Provide the (X, Y) coordinate of the cell's center where the given text is located.  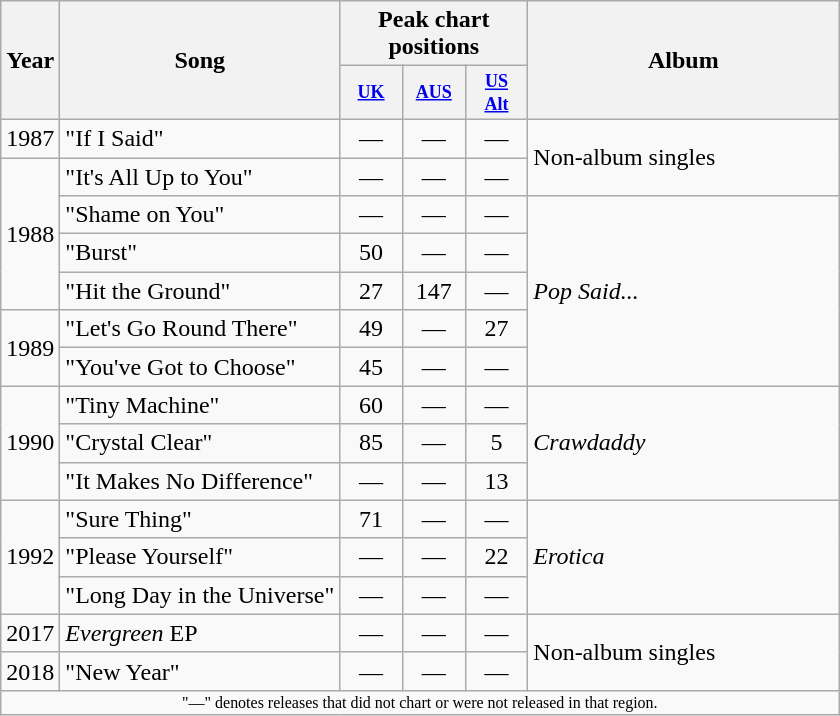
"You've Got to Choose" (200, 367)
2018 (30, 671)
2017 (30, 633)
Year (30, 60)
5 (496, 443)
Evergreen EP (200, 633)
"Hit the Ground" (200, 291)
"Please Yourself" (200, 557)
"Long Day in the Universe" (200, 595)
Peak chart positions (434, 34)
49 (372, 329)
Album (684, 60)
85 (372, 443)
"It Makes No Difference" (200, 481)
"New Year" (200, 671)
"If I Said" (200, 138)
UK (372, 93)
"Crystal Clear" (200, 443)
50 (372, 253)
"Shame on You" (200, 215)
"Sure Thing" (200, 519)
1990 (30, 443)
1988 (30, 234)
147 (434, 291)
60 (372, 405)
"Burst" (200, 253)
Pop Said... (684, 291)
Crawdaddy (684, 443)
USAlt (496, 93)
Erotica (684, 557)
Song (200, 60)
13 (496, 481)
"—" denotes releases that did not chart or were not released in that region. (420, 702)
45 (372, 367)
1989 (30, 348)
"It's All Up to You" (200, 177)
1987 (30, 138)
22 (496, 557)
1992 (30, 557)
"Let's Go Round There" (200, 329)
AUS (434, 93)
71 (372, 519)
"Tiny Machine" (200, 405)
